Find where the given text appears and provide that cell's center as (X, Y) coordinate. 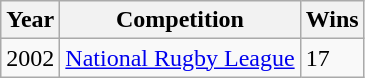
National Rugby League (180, 58)
Competition (180, 20)
2002 (30, 58)
Year (30, 20)
Wins (332, 20)
17 (332, 58)
